Return the (X, Y) coordinate for the center point of the cell that contains the specified text.  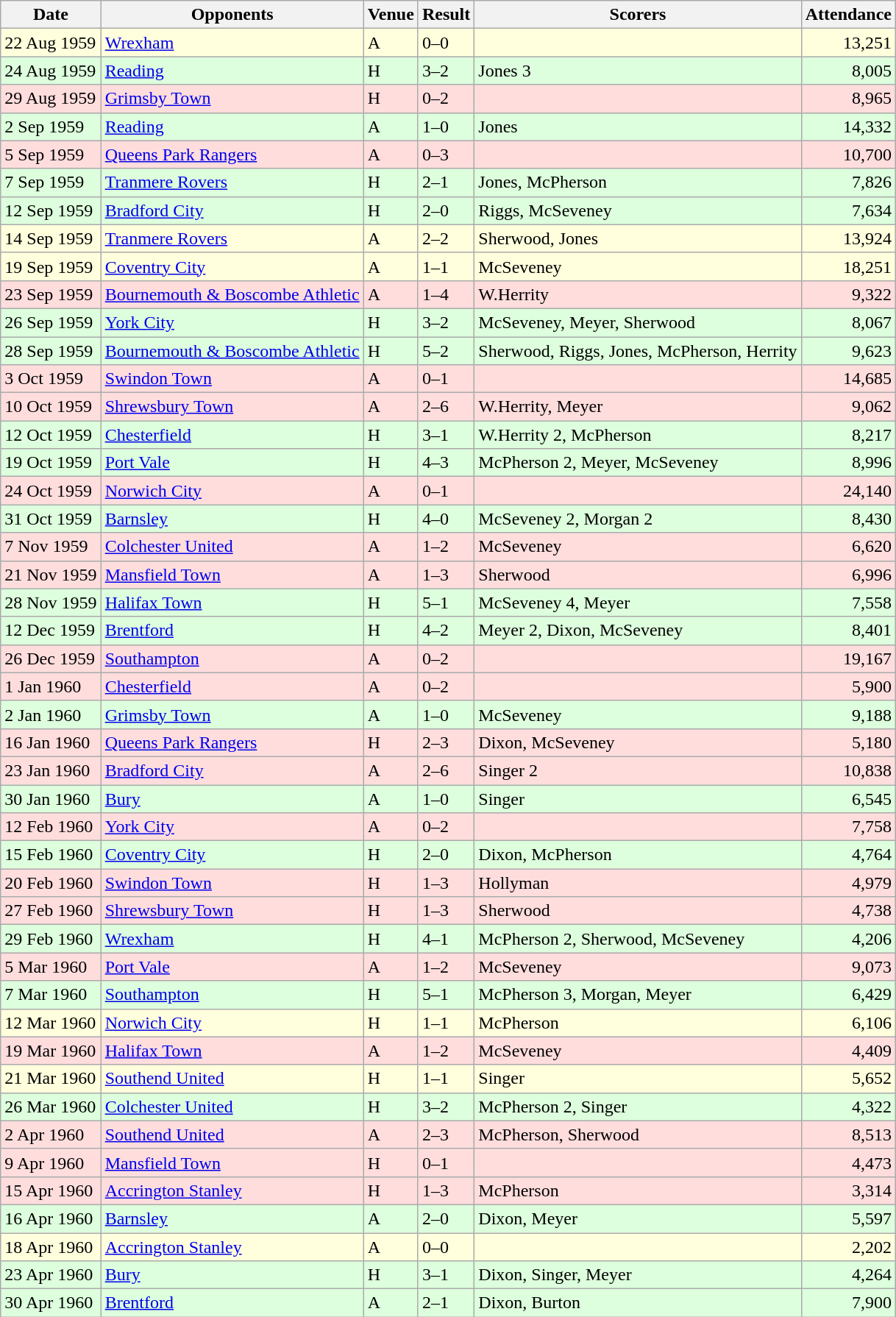
10,700 (848, 155)
4,979 (848, 883)
7,758 (848, 827)
Hollyman (638, 883)
18 Apr 1960 (51, 1247)
13,251 (848, 43)
16 Jan 1960 (51, 742)
8,005 (848, 71)
26 Dec 1959 (51, 658)
18,251 (848, 266)
McPherson 2, Meyer, McSeveney (638, 463)
McPherson, Sherwood (638, 1135)
4,206 (848, 939)
24 Aug 1959 (51, 71)
8,430 (848, 519)
10,838 (848, 770)
4–1 (446, 939)
23 Apr 1960 (51, 1275)
31 Oct 1959 (51, 519)
Jones (638, 127)
24,140 (848, 491)
9,073 (848, 967)
6,106 (848, 1023)
6,996 (848, 575)
W.Herrity, Meyer (638, 407)
29 Feb 1960 (51, 939)
5–2 (446, 351)
McSeveney 2, Morgan 2 (638, 519)
28 Sep 1959 (51, 351)
19 Oct 1959 (51, 463)
5,652 (848, 1079)
14,332 (848, 127)
4,738 (848, 911)
2,202 (848, 1247)
3 Oct 1959 (51, 379)
Opponents (232, 15)
4–2 (446, 631)
W.Herrity (638, 294)
1–4 (446, 294)
McPherson 2, Singer (638, 1107)
8,401 (848, 631)
McPherson 2, Sherwood, McSeveney (638, 939)
5,180 (848, 742)
19,167 (848, 658)
5,597 (848, 1218)
McPherson 3, Morgan, Meyer (638, 995)
6,429 (848, 995)
Jones, McPherson (638, 182)
8,996 (848, 463)
Dixon, McSeveney (638, 742)
3,314 (848, 1190)
9,623 (848, 351)
26 Mar 1960 (51, 1107)
Singer 2 (638, 770)
Scorers (638, 15)
30 Apr 1960 (51, 1303)
Meyer 2, Dixon, McSeveney (638, 631)
Dixon, Burton (638, 1303)
Venue (391, 15)
5 Mar 1960 (51, 967)
10 Oct 1959 (51, 407)
8,067 (848, 322)
7 Sep 1959 (51, 182)
26 Sep 1959 (51, 322)
Date (51, 15)
28 Nov 1959 (51, 603)
McSeveney 4, Meyer (638, 603)
7 Nov 1959 (51, 547)
2 Apr 1960 (51, 1135)
Attendance (848, 15)
4,764 (848, 855)
19 Mar 1960 (51, 1051)
0–3 (446, 155)
29 Aug 1959 (51, 99)
Sherwood, Jones (638, 238)
4,264 (848, 1275)
21 Mar 1960 (51, 1079)
9,062 (848, 407)
23 Sep 1959 (51, 294)
23 Jan 1960 (51, 770)
27 Feb 1960 (51, 911)
9,188 (848, 714)
6,545 (848, 798)
2–2 (446, 238)
21 Nov 1959 (51, 575)
7 Mar 1960 (51, 995)
Riggs, McSeveney (638, 210)
8,513 (848, 1135)
4,322 (848, 1107)
2 Sep 1959 (51, 127)
9 Apr 1960 (51, 1162)
4,409 (848, 1051)
20 Feb 1960 (51, 883)
Result (446, 15)
Jones 3 (638, 71)
12 Feb 1960 (51, 827)
14 Sep 1959 (51, 238)
13,924 (848, 238)
4–0 (446, 519)
Dixon, Singer, Meyer (638, 1275)
W.Herrity 2, McPherson (638, 435)
5 Sep 1959 (51, 155)
22 Aug 1959 (51, 43)
24 Oct 1959 (51, 491)
Sherwood, Riggs, Jones, McPherson, Herrity (638, 351)
5,900 (848, 686)
8,965 (848, 99)
16 Apr 1960 (51, 1218)
15 Apr 1960 (51, 1190)
12 Oct 1959 (51, 435)
Dixon, Meyer (638, 1218)
7,900 (848, 1303)
19 Sep 1959 (51, 266)
14,685 (848, 379)
4–3 (446, 463)
2 Jan 1960 (51, 714)
12 Sep 1959 (51, 210)
30 Jan 1960 (51, 798)
15 Feb 1960 (51, 855)
8,217 (848, 435)
1 Jan 1960 (51, 686)
Dixon, McPherson (638, 855)
6,620 (848, 547)
9,322 (848, 294)
7,634 (848, 210)
12 Dec 1959 (51, 631)
4,473 (848, 1162)
McSeveney, Meyer, Sherwood (638, 322)
12 Mar 1960 (51, 1023)
7,826 (848, 182)
7,558 (848, 603)
